Output the (X, Y) coordinate of the center of the cell containing the given text.  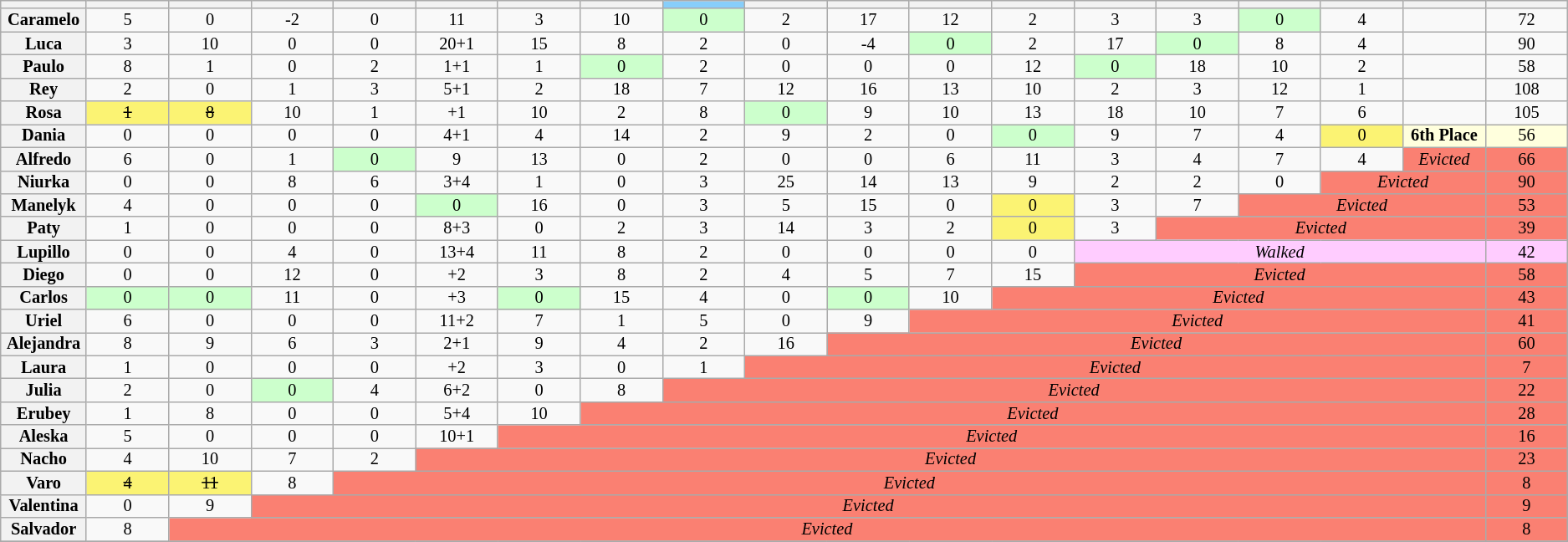
Julia (43, 390)
10+1 (457, 437)
6+2 (457, 390)
22 (1527, 390)
-4 (868, 43)
Paulo (43, 66)
Rey (43, 89)
Erubey (43, 413)
20+1 (457, 43)
72 (1527, 20)
Walked (1279, 252)
Carlos (43, 298)
-2 (292, 20)
11+2 (457, 321)
39 (1527, 228)
41 (1527, 321)
Laura (43, 367)
Aleska (43, 437)
25 (786, 182)
Salvador (43, 529)
3+4 (457, 182)
+3 (457, 298)
108 (1527, 89)
4+1 (457, 135)
Uriel (43, 321)
5+1 (457, 89)
60 (1527, 344)
43 (1527, 298)
Niurka (43, 182)
Alejandra (43, 344)
56 (1527, 135)
Dania (43, 135)
5+4 (457, 413)
Nacho (43, 459)
53 (1527, 205)
Manelyk (43, 205)
Diego (43, 274)
Valentina (43, 506)
Luca (43, 43)
105 (1527, 113)
2+1 (457, 344)
Rosa (43, 113)
Alfredo (43, 159)
Lupillo (43, 252)
6th Place (1444, 135)
+1 (457, 113)
28 (1527, 413)
13+4 (457, 252)
Paty (43, 228)
Varo (43, 483)
42 (1527, 252)
8+3 (457, 228)
Caramelo (43, 20)
1+1 (457, 66)
23 (1527, 459)
66 (1527, 159)
